Pinpoint the cell where the given text exists, returning its (X, Y) midpoint coordinate. 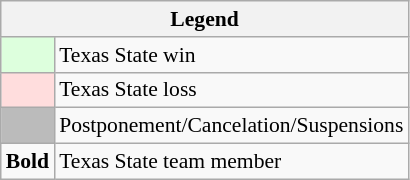
Bold (28, 162)
Postponement/Cancelation/Suspensions (231, 126)
Legend (205, 19)
Texas State win (231, 55)
Texas State team member (231, 162)
Texas State loss (231, 90)
